Output the [x, y] coordinate of the center of the cell containing the given text.  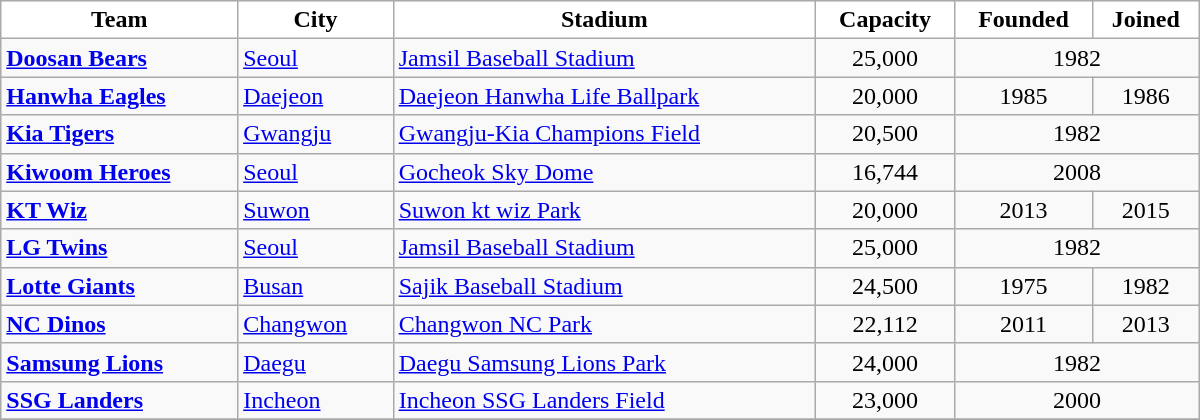
Daejeon Hanwha Life Ballpark [604, 96]
Kiwoom Heroes [120, 172]
Founded [1024, 20]
2011 [1024, 324]
2008 [1078, 172]
20,500 [884, 134]
Daegu [316, 362]
1986 [1146, 96]
Suwon [316, 210]
16,744 [884, 172]
Hanwha Eagles [120, 96]
2000 [1078, 400]
Team [120, 20]
KT Wiz [120, 210]
Doosan Bears [120, 58]
Kia Tigers [120, 134]
2015 [1146, 210]
Samsung Lions [120, 362]
22,112 [884, 324]
Daegu Samsung Lions Park [604, 362]
Capacity [884, 20]
Stadium [604, 20]
Daejeon [316, 96]
Sajik Baseball Stadium [604, 286]
Incheon SSG Landers Field [604, 400]
1975 [1024, 286]
Gocheok Sky Dome [604, 172]
NC Dinos [120, 324]
LG Twins [120, 248]
Incheon [316, 400]
1985 [1024, 96]
Changwon NC Park [604, 324]
Gwangju-Kia Champions Field [604, 134]
23,000 [884, 400]
Changwon [316, 324]
Gwangju [316, 134]
Busan [316, 286]
24,500 [884, 286]
24,000 [884, 362]
SSG Landers [120, 400]
City [316, 20]
Joined [1146, 20]
Suwon kt wiz Park [604, 210]
Lotte Giants [120, 286]
